From the cell containing the given text, extract its center point as [x, y] coordinate. 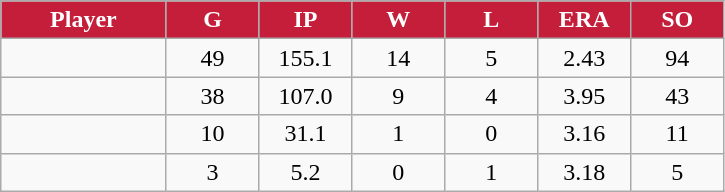
ERA [584, 20]
L [492, 20]
2.43 [584, 58]
SO [678, 20]
31.1 [306, 134]
14 [398, 58]
IP [306, 20]
43 [678, 96]
107.0 [306, 96]
4 [492, 96]
3.16 [584, 134]
G [212, 20]
9 [398, 96]
10 [212, 134]
49 [212, 58]
W [398, 20]
Player [84, 20]
5.2 [306, 172]
94 [678, 58]
3.95 [584, 96]
155.1 [306, 58]
3.18 [584, 172]
11 [678, 134]
3 [212, 172]
38 [212, 96]
